Output the (X, Y) coordinate of the center of the cell containing the given text.  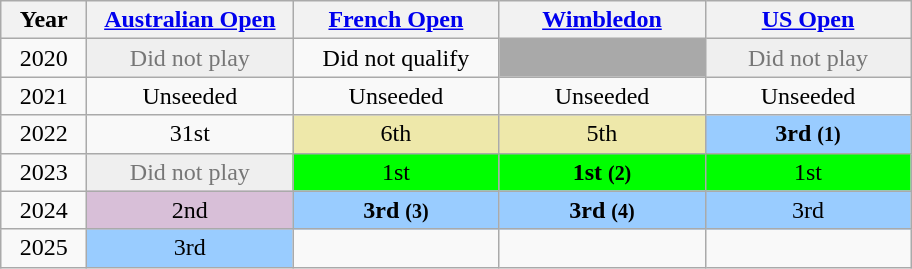
6th (396, 134)
Year (44, 20)
31st (190, 134)
3rd (4) (602, 210)
French Open (396, 20)
2022 (44, 134)
Did not qualify (396, 58)
5th (602, 134)
3rd (3) (396, 210)
Wimbledon (602, 20)
3rd (1) (808, 134)
Australian Open (190, 20)
2nd (190, 210)
US Open (808, 20)
2021 (44, 96)
2024 (44, 210)
2020 (44, 58)
1st (2) (602, 172)
2023 (44, 172)
2025 (44, 248)
